For the text-containing cell, return its midpoint in [x, y] coordinate format. 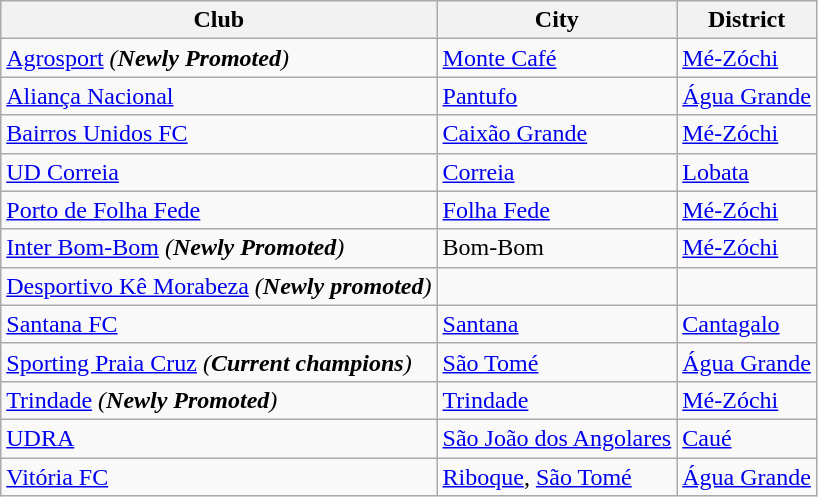
Inter Bom-Bom (Newly Promoted) [219, 248]
Folha Fede [557, 210]
City [557, 20]
Agrosport (Newly Promoted) [219, 58]
São João dos Angolares [557, 438]
UD Correia [219, 172]
Porto de Folha Fede [219, 210]
Caué [747, 438]
Cantagalo [747, 324]
Trindade [557, 400]
Aliança Nacional [219, 96]
Correia [557, 172]
Desportivo Kê Morabeza (Newly promoted) [219, 286]
Monte Café [557, 58]
District [747, 20]
Bom-Bom [557, 248]
Pantufo [557, 96]
Sporting Praia Cruz (Current champions) [219, 362]
Trindade (Newly Promoted) [219, 400]
Riboque, São Tomé [557, 477]
Santana FC [219, 324]
Lobata [747, 172]
São Tomé [557, 362]
Bairros Unidos FC [219, 134]
Vitória FC [219, 477]
Caixão Grande [557, 134]
Club [219, 20]
Santana [557, 324]
UDRA [219, 438]
